Capture the cell that displays the provided text and extract its [X, Y] central coordinate. 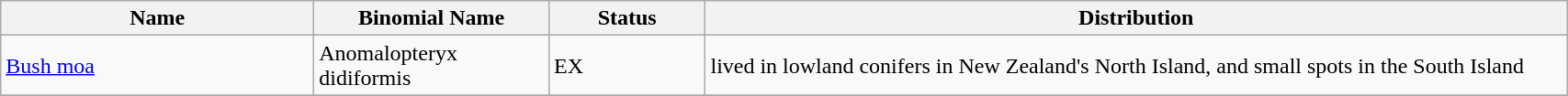
Status [626, 18]
Binomial Name [432, 18]
lived in lowland conifers in New Zealand's North Island, and small spots in the South Island [1136, 66]
Bush moa [158, 66]
EX [626, 66]
Anomalopteryx didiformis [432, 66]
Distribution [1136, 18]
Name [158, 18]
